Extract the (X, Y) coordinate from the center of the cell holding the provided text.  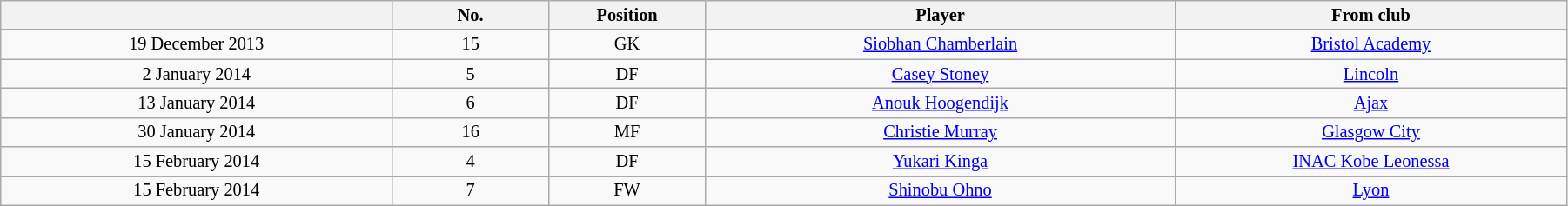
From club (1371, 15)
7 (471, 190)
2 January 2014 (197, 74)
Casey Stoney (941, 74)
Glasgow City (1371, 132)
30 January 2014 (197, 132)
Shinobu Ohno (941, 190)
Anouk Hoogendijk (941, 103)
4 (471, 162)
Yukari Kinga (941, 162)
19 December 2013 (197, 44)
15 (471, 44)
INAC Kobe Leonessa (1371, 162)
16 (471, 132)
Ajax (1371, 103)
Position (627, 15)
Player (941, 15)
FW (627, 190)
Christie Murray (941, 132)
Siobhan Chamberlain (941, 44)
6 (471, 103)
Bristol Academy (1371, 44)
No. (471, 15)
5 (471, 74)
Lincoln (1371, 74)
GK (627, 44)
MF (627, 132)
Lyon (1371, 190)
13 January 2014 (197, 103)
